Identify which cell holds the provided text, then report its (X, Y) central coordinate. 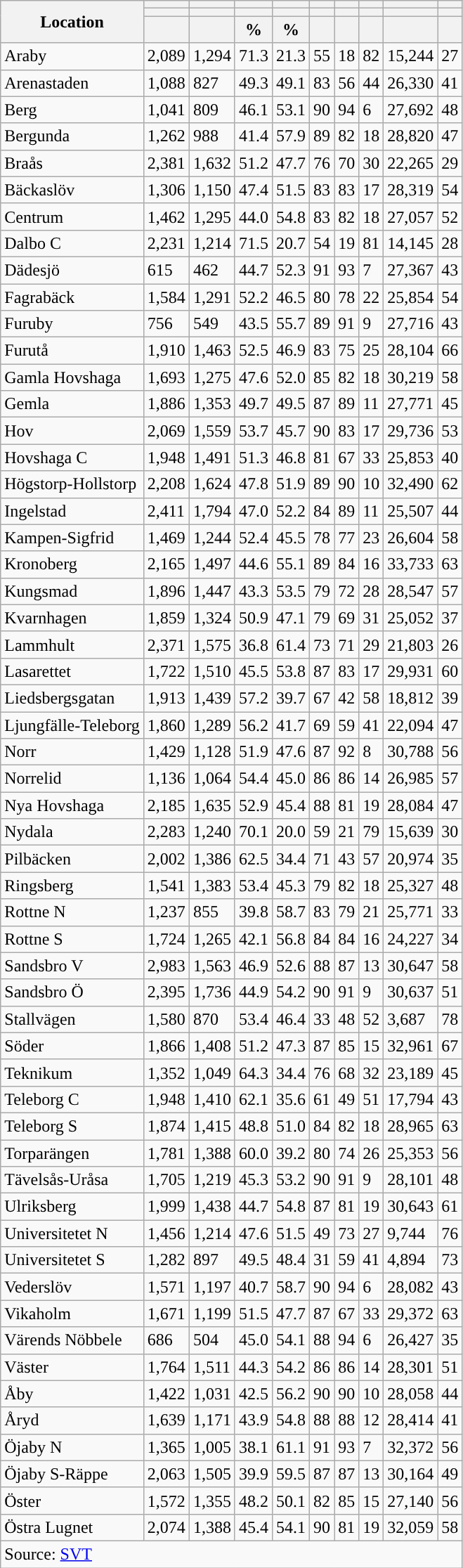
57.9 (291, 136)
855 (212, 912)
Kvarnhagen (72, 618)
47.1 (291, 618)
21,803 (410, 644)
48.2 (253, 1501)
41.7 (291, 725)
Arenastaden (72, 83)
15,244 (410, 56)
22 (371, 297)
870 (212, 1019)
1,705 (166, 1180)
28,414 (410, 1420)
1,244 (212, 538)
60 (450, 671)
52.4 (253, 538)
55 (322, 56)
2,395 (166, 992)
Gemla (72, 404)
9,744 (410, 1233)
1,355 (212, 1501)
Norrelid (72, 779)
756 (166, 324)
Fagrabäck (72, 297)
43.3 (253, 591)
44.3 (253, 1367)
Teleborg S (72, 1126)
25,771 (410, 912)
30,788 (410, 752)
1,041 (166, 110)
28,084 (410, 805)
23 (371, 538)
Universitetet N (72, 1233)
Öster (72, 1501)
Östra Lugnet (72, 1527)
1,571 (166, 1287)
28,319 (410, 190)
25,052 (410, 618)
53.1 (291, 110)
43.5 (253, 324)
Dalbo C (72, 243)
1,860 (166, 725)
92 (347, 752)
Nydala (72, 832)
61.1 (291, 1447)
21.3 (291, 56)
1,632 (212, 163)
26,330 (410, 83)
22,265 (410, 163)
Kampen-Sigfrid (72, 538)
27,771 (410, 404)
1,866 (166, 1046)
52.0 (291, 377)
27,692 (410, 110)
Ljungfälle-Teleborg (72, 725)
1,447 (212, 591)
Vikaholm (72, 1314)
68 (347, 1073)
2,063 (166, 1474)
64.3 (253, 1073)
1,031 (212, 1394)
54.4 (253, 779)
30,643 (410, 1207)
Hovshaga C (72, 458)
2,371 (166, 644)
1,510 (212, 671)
1,572 (166, 1501)
1,324 (212, 618)
42.5 (253, 1394)
1,559 (212, 431)
50.1 (291, 1501)
462 (212, 270)
Öjaby S-Räppe (72, 1474)
57.2 (253, 698)
29,372 (410, 1314)
Norr (72, 752)
1,291 (212, 297)
35.6 (291, 1099)
32 (371, 1073)
49.7 (253, 404)
1,088 (166, 83)
8 (371, 752)
1,150 (212, 190)
1,999 (166, 1207)
1,724 (166, 939)
53.7 (253, 431)
Araby (72, 56)
25,327 (410, 886)
60.0 (253, 1153)
49.1 (291, 83)
39.7 (291, 698)
4,894 (410, 1260)
Dädesjö (72, 270)
52.9 (253, 805)
Teknikum (72, 1073)
1,306 (166, 190)
Sandsbro Ö (72, 992)
23,189 (410, 1073)
1,199 (212, 1314)
39.8 (253, 912)
46.4 (291, 1019)
1,913 (166, 698)
1,469 (166, 538)
1,171 (212, 1420)
Kungsmad (72, 591)
51.3 (253, 458)
549 (212, 324)
Rottne N (72, 912)
Torparängen (72, 1153)
Liedsbergsgatan (72, 698)
2,074 (166, 1527)
27,140 (410, 1501)
59.5 (291, 1474)
48.8 (253, 1126)
46.8 (291, 458)
2,231 (166, 243)
25,353 (410, 1153)
62.1 (253, 1099)
41.4 (253, 136)
Värends Nöbbele (72, 1340)
1,197 (212, 1287)
27,057 (410, 216)
1,439 (212, 698)
48.4 (291, 1260)
44.0 (253, 216)
Sandsbro V (72, 966)
1,064 (212, 779)
39 (450, 698)
1,491 (212, 458)
37 (450, 618)
2,185 (166, 805)
2,381 (166, 163)
20.7 (291, 243)
1,415 (212, 1126)
62.5 (253, 859)
1,438 (212, 1207)
Location (72, 22)
14,145 (410, 243)
30,637 (410, 992)
Högstorp-Hollstorp (72, 484)
70.1 (253, 832)
1,262 (166, 136)
809 (212, 110)
Ringsberg (72, 886)
28,820 (410, 136)
1,497 (212, 564)
1,429 (166, 752)
43.9 (253, 1420)
49.3 (253, 83)
3,687 (410, 1019)
18,812 (410, 698)
1,294 (212, 56)
1,896 (166, 591)
988 (212, 136)
1,580 (166, 1019)
2,983 (166, 966)
72 (347, 591)
1,794 (212, 511)
28,058 (410, 1394)
50.9 (253, 618)
1,910 (166, 351)
Söder (72, 1046)
1,237 (166, 912)
12 (371, 1420)
1,265 (212, 939)
1,639 (166, 1420)
25,853 (410, 458)
Teleborg C (72, 1099)
20.0 (291, 832)
55.7 (291, 324)
30,647 (410, 966)
26,604 (410, 538)
28,104 (410, 351)
61.4 (291, 644)
29,736 (410, 431)
40.7 (253, 1287)
15,639 (410, 832)
70 (347, 163)
504 (212, 1340)
26,985 (410, 779)
1,353 (212, 404)
53 (450, 431)
47.8 (253, 484)
27,716 (410, 324)
28,101 (410, 1180)
55.1 (291, 564)
51.0 (291, 1126)
1,874 (166, 1126)
34 (450, 939)
Hov (72, 431)
2,089 (166, 56)
33,733 (410, 564)
Kronoberg (72, 564)
1,722 (166, 671)
27,367 (410, 270)
1,563 (212, 966)
2,208 (166, 484)
1,386 (212, 859)
Furuby (72, 324)
47.0 (253, 511)
Vederslöv (72, 1287)
25,507 (410, 511)
1,049 (212, 1073)
1,410 (212, 1099)
32,372 (410, 1447)
1,505 (212, 1474)
66 (450, 351)
Åryd (72, 1420)
Stallvägen (72, 1019)
30,164 (410, 1474)
1,136 (166, 779)
1,383 (212, 886)
22,094 (410, 725)
Rottne S (72, 939)
1,408 (212, 1046)
Source: SVT (232, 1554)
Berg (72, 110)
42.1 (253, 939)
32,961 (410, 1046)
52.5 (253, 351)
28,301 (410, 1367)
Bergunda (72, 136)
Nya Hovshaga (72, 805)
1,289 (212, 725)
53.2 (291, 1180)
1,671 (166, 1314)
686 (166, 1340)
Ingelstad (72, 511)
46.1 (253, 110)
75 (347, 351)
29,931 (410, 671)
1,219 (212, 1180)
26,427 (410, 1340)
Åby (72, 1394)
Lasarettet (72, 671)
28,965 (410, 1126)
Ulriksberg (72, 1207)
1,859 (166, 618)
1,511 (212, 1367)
1,422 (166, 1394)
20,974 (410, 859)
25,854 (410, 297)
1,693 (166, 377)
39.9 (253, 1474)
28,547 (410, 591)
53.8 (291, 671)
1,462 (166, 216)
32,059 (410, 1527)
1,352 (166, 1073)
1,005 (212, 1447)
1,886 (166, 404)
Furutå (72, 351)
38.1 (253, 1447)
52.3 (291, 270)
Lammhult (72, 644)
40 (450, 458)
Centrum (72, 216)
1,282 (166, 1260)
827 (212, 83)
Universitetet S (72, 1260)
24,227 (410, 939)
Öjaby N (72, 1447)
2,069 (166, 431)
1,764 (166, 1367)
77 (347, 538)
1,624 (212, 484)
Tävelsås-Uråsa (72, 1180)
1,781 (166, 1153)
Gamla Hovshaga (72, 377)
Väster (72, 1367)
Bäckaslöv (72, 190)
25 (371, 351)
1,541 (166, 886)
2,165 (166, 564)
897 (212, 1260)
1,240 (212, 832)
39.2 (291, 1153)
47.3 (291, 1046)
53.5 (291, 591)
1,128 (212, 752)
2,002 (166, 859)
615 (166, 270)
46.5 (291, 297)
74 (347, 1153)
1,635 (212, 805)
1,275 (212, 377)
44.6 (253, 564)
62 (450, 484)
2,283 (166, 832)
45.7 (291, 431)
1,575 (212, 644)
30,219 (410, 377)
1,463 (212, 351)
1,736 (212, 992)
2,411 (166, 511)
1,365 (166, 1447)
71.3 (253, 56)
36.8 (253, 644)
17,794 (410, 1099)
44.9 (253, 992)
Braås (72, 163)
Pilbäcken (72, 859)
1,584 (166, 297)
32,490 (410, 484)
71.5 (253, 243)
1,295 (212, 216)
52.6 (291, 966)
47.4 (253, 190)
56.8 (291, 939)
28,082 (410, 1287)
1,456 (166, 1233)
42 (347, 698)
